Pinpoint the cell where the given text exists, returning its [x, y] midpoint coordinate. 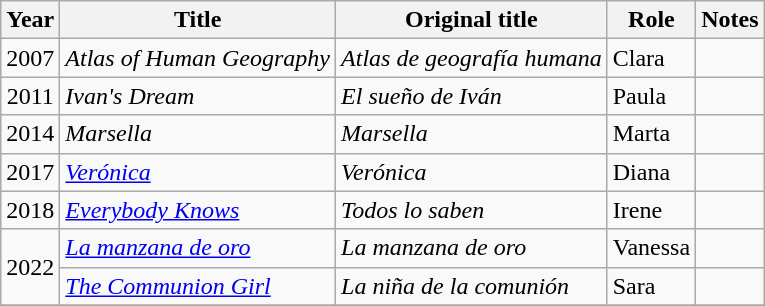
Notes [730, 20]
La niña de la comunión [472, 286]
Diana [651, 172]
2018 [30, 210]
Original title [472, 20]
2007 [30, 58]
Sara [651, 286]
2017 [30, 172]
The Communion Girl [198, 286]
Atlas of Human Geography [198, 58]
Marta [651, 134]
2014 [30, 134]
Clara [651, 58]
Title [198, 20]
Paula [651, 96]
Irene [651, 210]
Year [30, 20]
Atlas de geografía humana [472, 58]
Everybody Knows [198, 210]
Role [651, 20]
El sueño de Iván [472, 96]
Ivan's Dream [198, 96]
2011 [30, 96]
Todos lo saben [472, 210]
2022 [30, 267]
Vanessa [651, 248]
